Identify which cell holds the provided text, then report its (x, y) central coordinate. 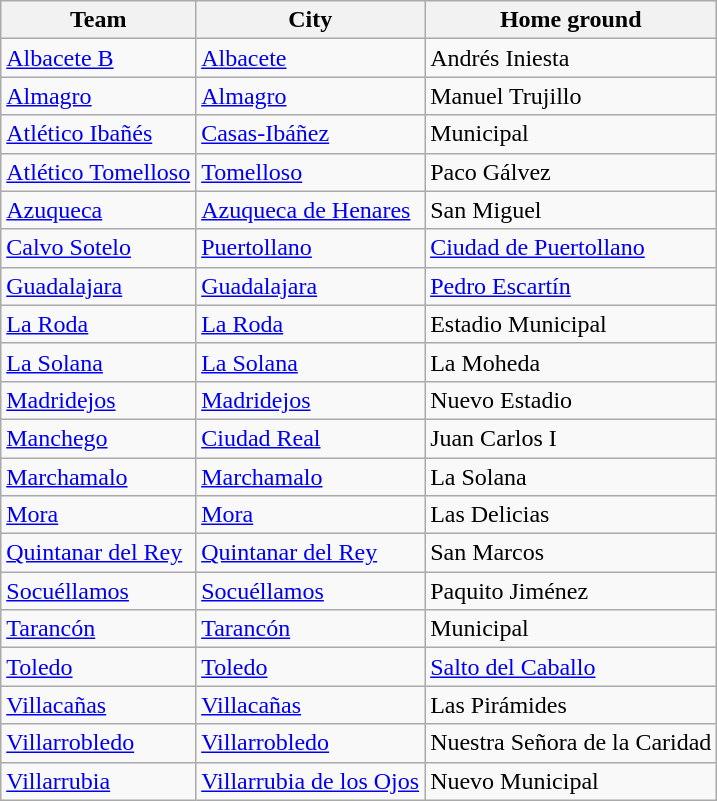
Nuevo Estadio (571, 400)
Salto del Caballo (571, 667)
Manchego (98, 438)
San Marcos (571, 553)
Andrés Iniesta (571, 58)
Albacete (310, 58)
City (310, 20)
Ciudad Real (310, 438)
Manuel Trujillo (571, 96)
Puertollano (310, 248)
Paquito Jiménez (571, 591)
Ciudad de Puertollano (571, 248)
Villarrubia de los Ojos (310, 781)
Tomelloso (310, 172)
Calvo Sotelo (98, 248)
Estadio Municipal (571, 324)
Azuqueca (98, 210)
Atlético Tomelloso (98, 172)
La Moheda (571, 362)
Albacete B (98, 58)
Juan Carlos I (571, 438)
Villarrubia (98, 781)
Pedro Escartín (571, 286)
Team (98, 20)
Atlético Ibañés (98, 134)
Las Pirámides (571, 705)
Azuqueca de Henares (310, 210)
Home ground (571, 20)
Nuevo Municipal (571, 781)
Nuestra Señora de la Caridad (571, 743)
Casas-Ibáñez (310, 134)
Paco Gálvez (571, 172)
Las Delicias (571, 515)
San Miguel (571, 210)
